Return (X, Y) of the center of cell containing provided text 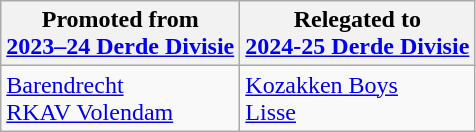
Promoted from2023–24 Derde Divisie (120, 34)
BarendrechtRKAV Volendam (120, 98)
Kozakken BoysLisse (358, 98)
Relegated to2024-25 Derde Divisie (358, 34)
